Provide the (x, y) coordinate of the cell's center where the given text is located.  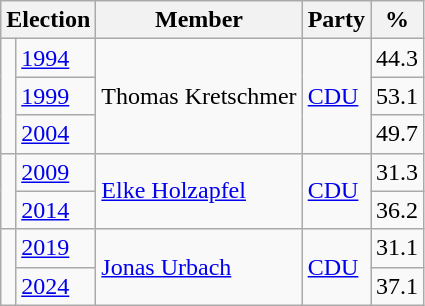
37.1 (398, 286)
36.2 (398, 210)
2009 (56, 172)
2014 (56, 210)
49.7 (398, 134)
Elke Holzapfel (199, 191)
31.1 (398, 248)
Party (336, 20)
1999 (56, 96)
Election (48, 20)
2024 (56, 286)
Thomas Kretschmer (199, 96)
% (398, 20)
31.3 (398, 172)
2019 (56, 248)
Jonas Urbach (199, 267)
Member (199, 20)
44.3 (398, 58)
53.1 (398, 96)
2004 (56, 134)
1994 (56, 58)
